Extract the [x, y] coordinate from the center of the cell holding the provided text.  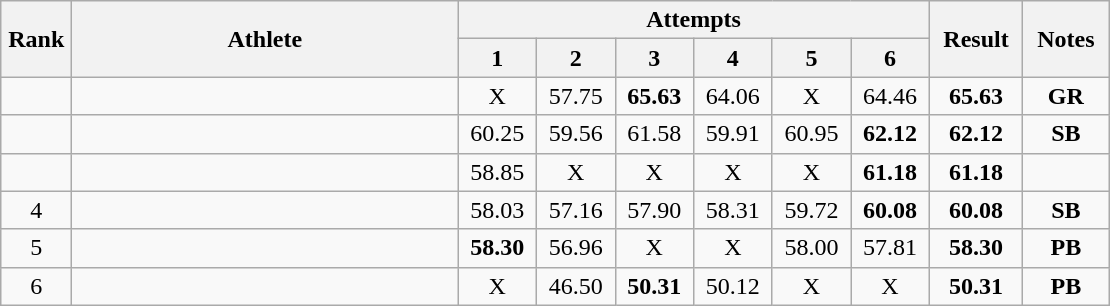
64.46 [890, 96]
57.90 [654, 210]
59.56 [576, 134]
GR [1066, 96]
Result [976, 39]
3 [654, 58]
Athlete [265, 39]
59.91 [734, 134]
56.96 [576, 248]
57.16 [576, 210]
61.58 [654, 134]
2 [576, 58]
58.31 [734, 210]
57.75 [576, 96]
50.12 [734, 286]
64.06 [734, 96]
58.00 [812, 248]
46.50 [576, 286]
58.85 [498, 172]
59.72 [812, 210]
Notes [1066, 39]
57.81 [890, 248]
60.95 [812, 134]
60.25 [498, 134]
58.03 [498, 210]
Attempts [694, 20]
1 [498, 58]
Rank [36, 39]
